Scan for the cell matching the given text and deliver its [x, y] coordinate at center. 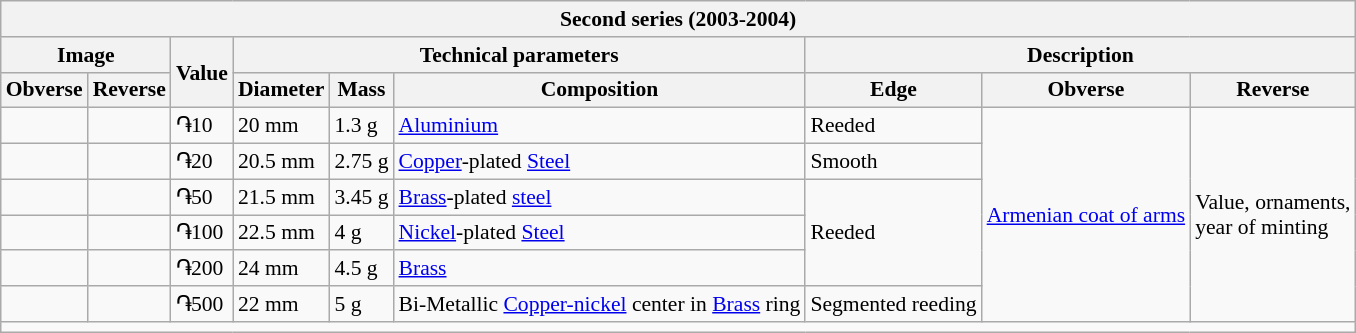
֏20 [202, 162]
Copper-plated Steel [599, 162]
Technical parameters [519, 55]
Value, ornaments, year of minting [1272, 215]
Brass-plated steel [599, 197]
Aluminium [599, 126]
22 mm [281, 304]
Armenian coat of arms [1086, 215]
Bi-Metallic Copper-nickel center in Brass ring [599, 304]
20.5 mm [281, 162]
֏200 [202, 269]
֏50 [202, 197]
Brass [599, 269]
֏100 [202, 233]
20 mm [281, 126]
Edge [893, 90]
3.45 g [361, 197]
1.3 g [361, 126]
֏10 [202, 126]
Mass [361, 90]
Image [86, 55]
Smooth [893, 162]
21.5 mm [281, 197]
Segmented reeding [893, 304]
2.75 g [361, 162]
Nickel-plated Steel [599, 233]
4.5 g [361, 269]
24 mm [281, 269]
֏500 [202, 304]
Description [1080, 55]
Second series (2003-2004) [678, 19]
5 g [361, 304]
4 g [361, 233]
22.5 mm [281, 233]
Diameter [281, 90]
Composition [599, 90]
Value [202, 72]
